Find where the given text appears and provide that cell's center as [x, y] coordinate. 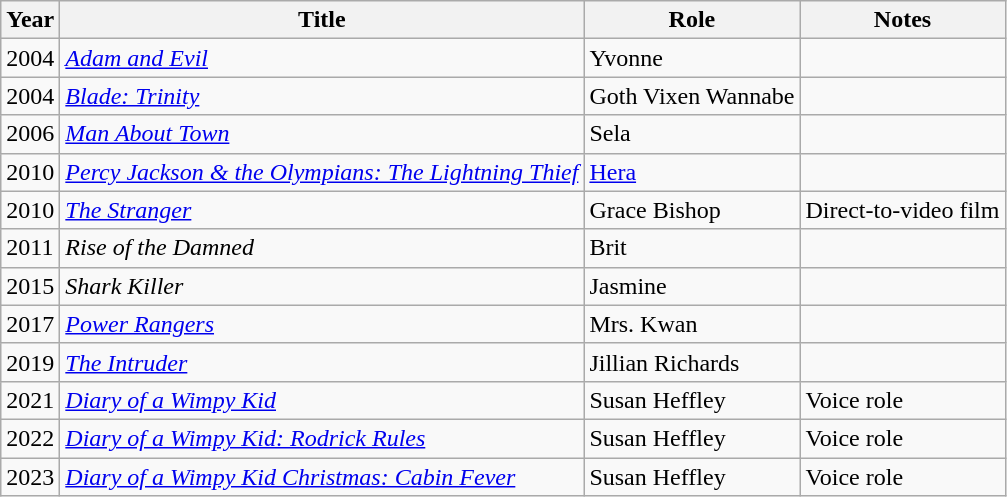
Title [322, 20]
Shark Killer [322, 286]
Brit [692, 248]
2023 [30, 477]
Diary of a Wimpy Kid [322, 400]
Notes [902, 20]
Jasmine [692, 286]
2006 [30, 134]
Diary of a Wimpy Kid: Rodrick Rules [322, 438]
Man About Town [322, 134]
Year [30, 20]
Mrs. Kwan [692, 324]
Diary of a Wimpy Kid Christmas: Cabin Fever [322, 477]
2015 [30, 286]
Sela [692, 134]
2019 [30, 362]
Hera [692, 172]
Yvonne [692, 58]
2021 [30, 400]
Jillian Richards [692, 362]
2022 [30, 438]
2017 [30, 324]
2011 [30, 248]
The Intruder [322, 362]
Role [692, 20]
Percy Jackson & the Olympians: The Lightning Thief [322, 172]
Power Rangers [322, 324]
Rise of the Damned [322, 248]
Goth Vixen Wannabe [692, 96]
The Stranger [322, 210]
Grace Bishop [692, 210]
Direct-to-video film [902, 210]
Adam and Evil [322, 58]
Blade: Trinity [322, 96]
